Detect which cell encompasses the target text, then output its [x, y] center coordinate. 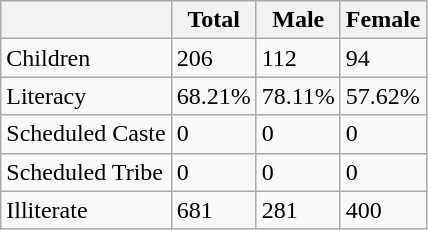
Children [86, 58]
400 [383, 210]
Female [383, 20]
Scheduled Tribe [86, 172]
68.21% [214, 96]
Total [214, 20]
206 [214, 58]
57.62% [383, 96]
78.11% [298, 96]
Male [298, 20]
112 [298, 58]
94 [383, 58]
281 [298, 210]
Scheduled Caste [86, 134]
Illiterate [86, 210]
681 [214, 210]
Literacy [86, 96]
